From the cell containing the given text, extract its center point as [X, Y] coordinate. 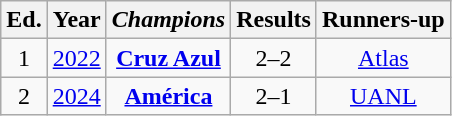
América [168, 96]
1 [24, 58]
UANL [383, 96]
Cruz Azul [168, 58]
2–2 [274, 58]
Ed. [24, 20]
Champions [168, 20]
2024 [76, 96]
Runners-up [383, 20]
2–1 [274, 96]
2 [24, 96]
Results [274, 20]
2022 [76, 58]
Atlas [383, 58]
Year [76, 20]
